Scan for the cell matching the given text and deliver its (x, y) coordinate at center. 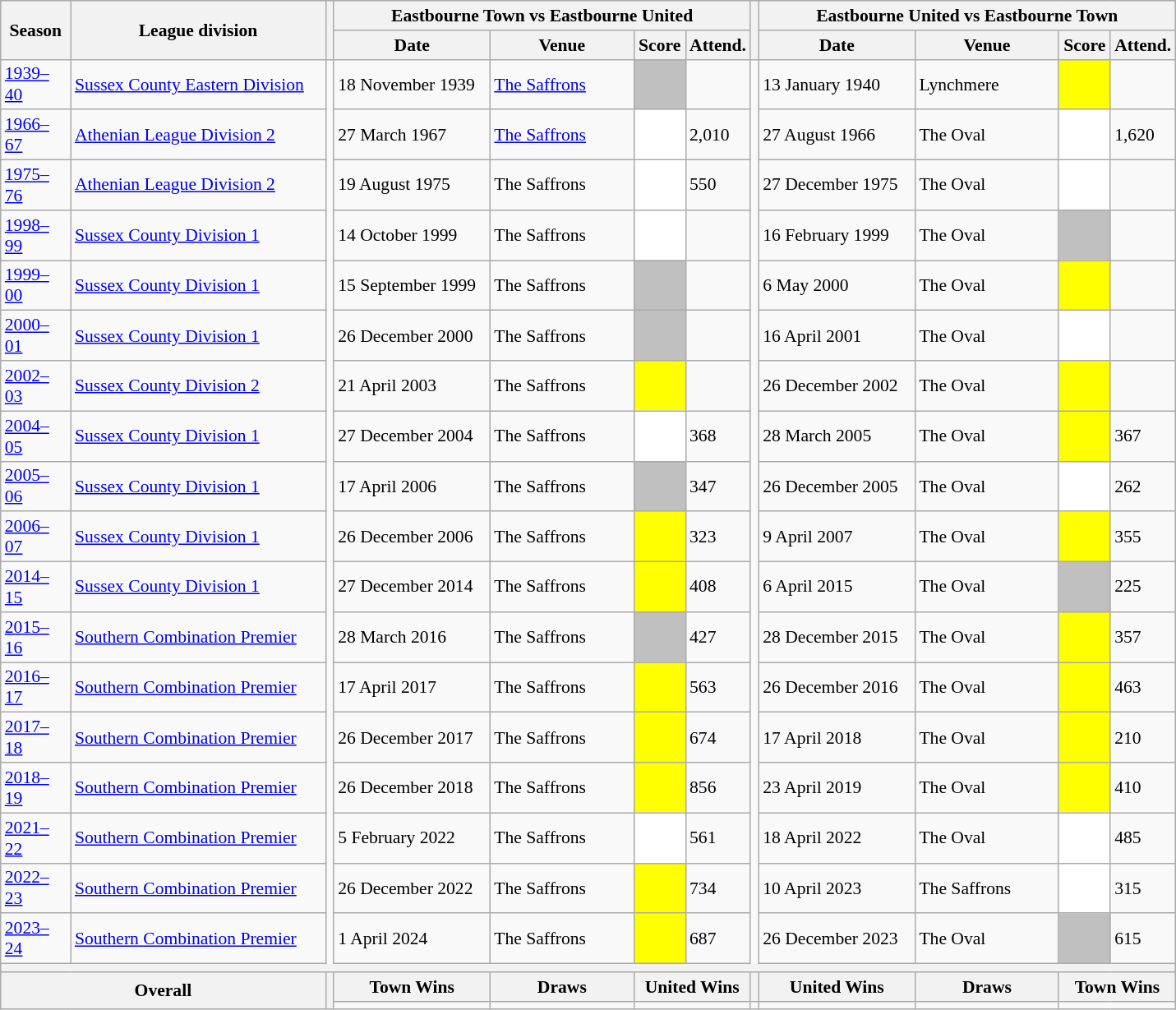
615 (1142, 939)
16 April 2001 (837, 335)
26 December 2017 (412, 738)
485 (1142, 838)
408 (718, 587)
687 (718, 939)
17 April 2006 (412, 487)
27 March 1967 (412, 135)
262 (1142, 487)
26 December 2005 (837, 487)
Sussex County Division 2 (198, 386)
9 April 2007 (837, 537)
Season (36, 30)
1 April 2024 (412, 939)
27 August 1966 (837, 135)
26 December 2016 (837, 687)
355 (1142, 537)
2006–07 (36, 537)
17 April 2017 (412, 687)
323 (718, 537)
563 (718, 687)
26 December 2018 (412, 787)
18 November 1939 (412, 84)
561 (718, 838)
6 April 2015 (837, 587)
1939–40 (36, 84)
2022–23 (36, 888)
427 (718, 638)
18 April 2022 (837, 838)
2015–16 (36, 638)
2018–19 (36, 787)
1,620 (1142, 135)
28 December 2015 (837, 638)
17 April 2018 (837, 738)
13 January 1940 (837, 84)
Eastbourne Town vs Eastbourne United (542, 16)
26 December 2002 (837, 386)
27 December 2014 (412, 587)
315 (1142, 888)
2016–17 (36, 687)
225 (1142, 587)
15 September 1999 (412, 286)
2004–05 (36, 436)
26 December 2023 (837, 939)
Sussex County Eastern Division (198, 84)
6 May 2000 (837, 286)
26 December 2022 (412, 888)
2023–24 (36, 939)
28 March 2016 (412, 638)
League division (198, 30)
1975–76 (36, 186)
Eastbourne United vs Eastbourne Town (966, 16)
28 March 2005 (837, 436)
10 April 2023 (837, 888)
21 April 2003 (412, 386)
2021–22 (36, 838)
5 February 2022 (412, 838)
26 December 2006 (412, 537)
2,010 (718, 135)
14 October 1999 (412, 235)
347 (718, 487)
26 December 2000 (412, 335)
1999–00 (36, 286)
19 August 1975 (412, 186)
27 December 2004 (412, 436)
734 (718, 888)
1998–99 (36, 235)
367 (1142, 436)
210 (1142, 738)
2005–06 (36, 487)
2000–01 (36, 335)
Lynchmere (986, 84)
674 (718, 738)
27 December 1975 (837, 186)
2002–03 (36, 386)
856 (718, 787)
1966–67 (36, 135)
410 (1142, 787)
2017–18 (36, 738)
2014–15 (36, 587)
368 (718, 436)
550 (718, 186)
357 (1142, 638)
Overall (163, 991)
16 February 1999 (837, 235)
463 (1142, 687)
23 April 2019 (837, 787)
